Return [X, Y] of the center of cell containing provided text 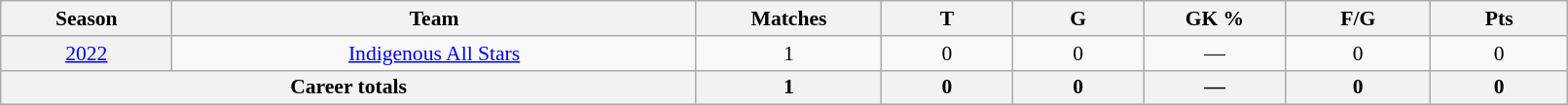
Season [87, 18]
Team [434, 18]
Pts [1499, 18]
Matches [788, 18]
G [1078, 18]
T [948, 18]
Career totals [348, 87]
F/G [1358, 18]
GK % [1215, 18]
2022 [87, 53]
Indigenous All Stars [434, 53]
